Provide the (X, Y) coordinate of the cell's center where the given text is located.  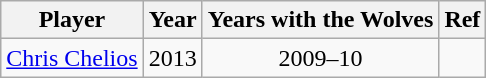
Chris Chelios (72, 58)
Ref (462, 20)
Player (72, 20)
2013 (172, 58)
Years with the Wolves (320, 20)
Year (172, 20)
2009–10 (320, 58)
